Scan for the cell matching the given text and deliver its [X, Y] coordinate at center. 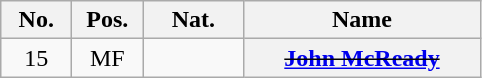
15 [36, 58]
John McReady [362, 58]
Nat. [194, 20]
MF [108, 58]
Name [362, 20]
Pos. [108, 20]
No. [36, 20]
